Locate the cell with the specified text and output its [x, y] center coordinate. 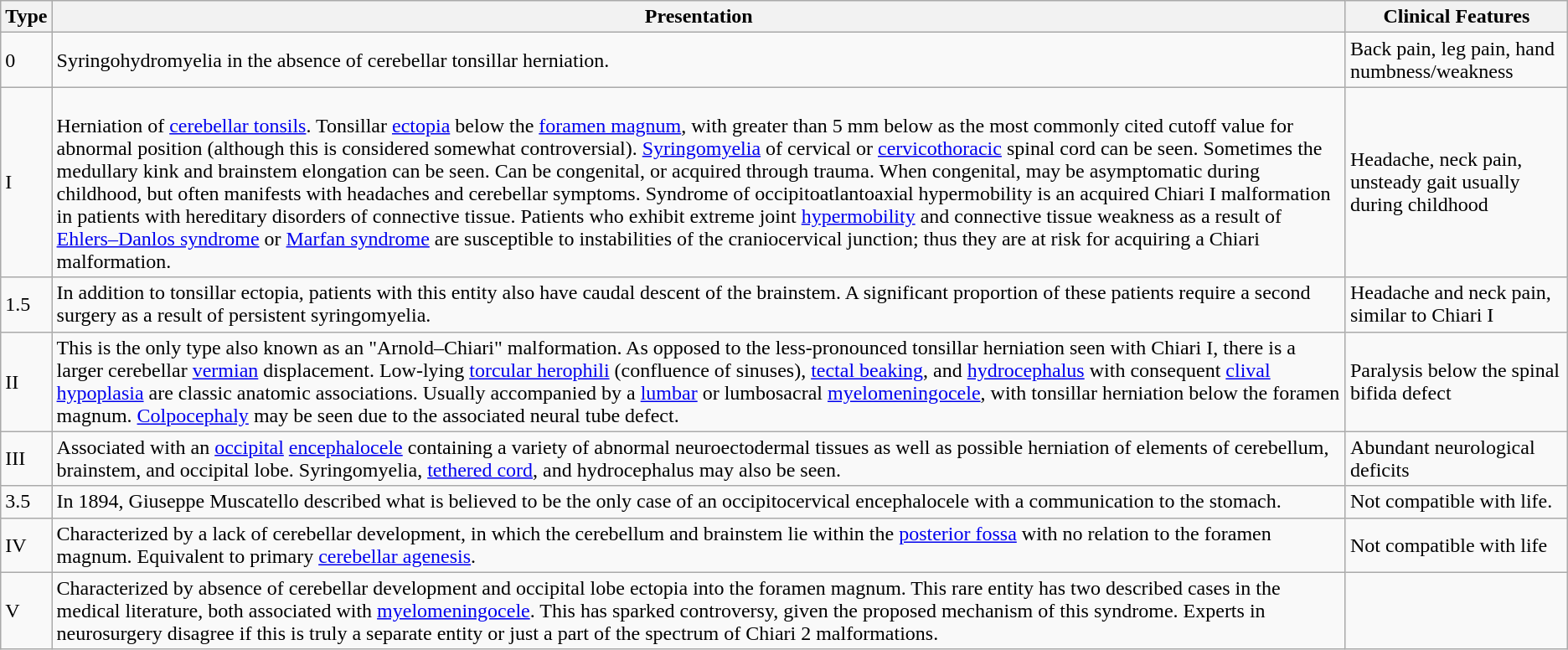
Clinical Features [1456, 17]
Presentation [699, 17]
Headache and neck pain, similar to Chiari I [1456, 305]
Syringohydromyelia in the absence of cerebellar tonsillar herniation. [699, 60]
In 1894, Giuseppe Muscatello described what is believed to be the only case of an occipitocervical encephalocele with a communication to the stomach. [699, 502]
II [27, 382]
Not compatible with life [1456, 544]
Not compatible with life. [1456, 502]
V [27, 611]
IV [27, 544]
Headache, neck pain, unsteady gait usually during childhood [1456, 183]
Paralysis below the spinal bifida defect [1456, 382]
I [27, 183]
1.5 [27, 305]
III [27, 459]
Type [27, 17]
0 [27, 60]
Back pain, leg pain, hand numbness/weakness [1456, 60]
3.5 [27, 502]
Abundant neurological deficits [1456, 459]
